Return the [x, y] coordinate for the center point of the cell that contains the specified text.  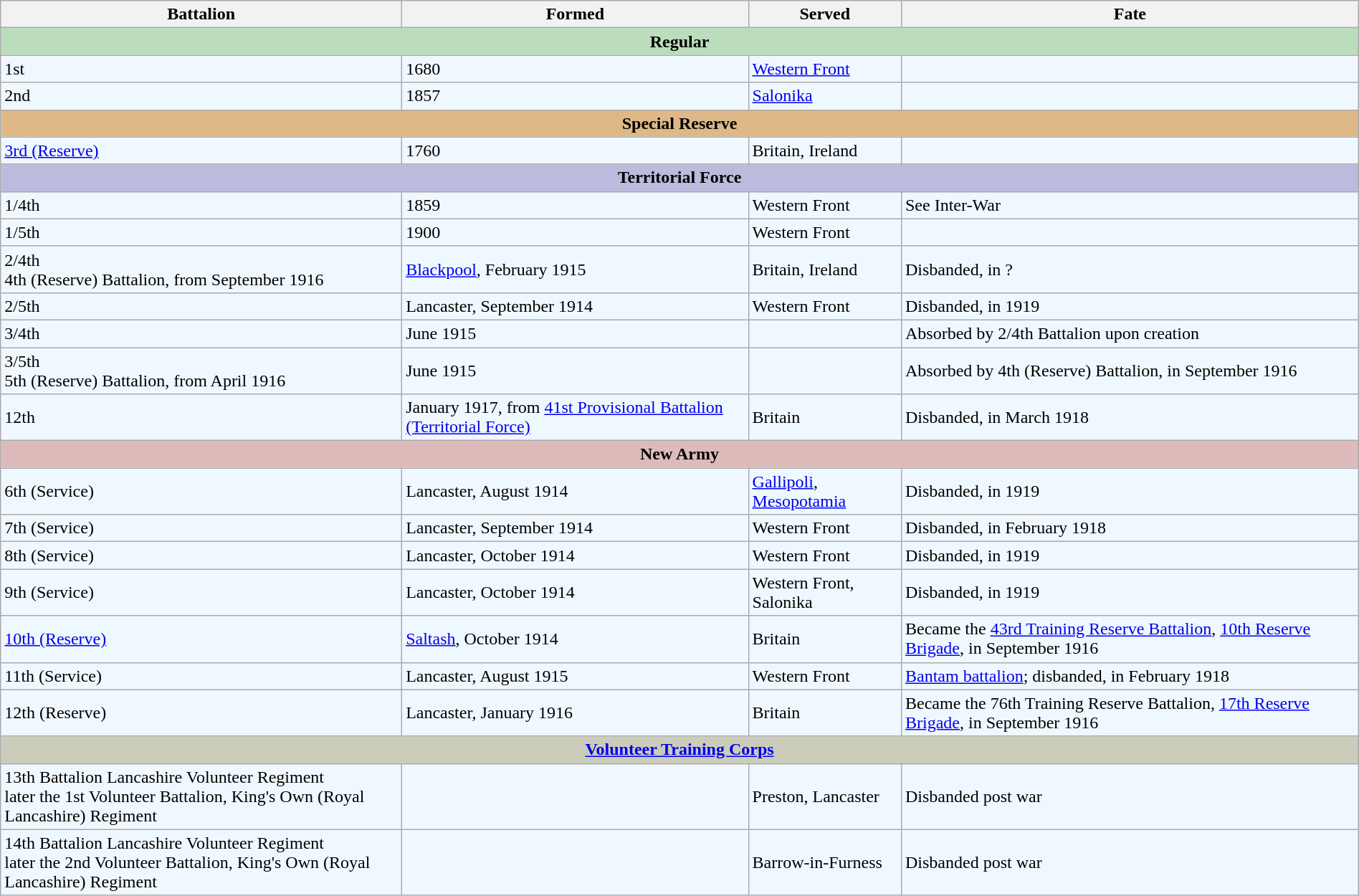
1/5th [201, 232]
Preston, Lancaster [824, 796]
Regular [679, 42]
Volunteer Training Corps [679, 750]
Disbanded, in February 1918 [1130, 528]
Absorbed by 4th (Reserve) Battalion, in September 1916 [1130, 370]
1760 [575, 151]
Western Front, Salonika [824, 592]
Fate [1130, 14]
Territorial Force [679, 178]
New Army [679, 454]
2nd [201, 96]
3rd (Reserve) [201, 151]
13th Battalion Lancashire Volunteer Regimentlater the 1st Volunteer Battalion, King's Own (Royal Lancashire) Regiment [201, 796]
Battalion [201, 14]
1/4th [201, 205]
Salonika [824, 96]
Special Reserve [679, 123]
14th Battalion Lancashire Volunteer Regimentlater the 2nd Volunteer Battalion, King's Own (Royal Lancashire) Regiment [201, 862]
1680 [575, 69]
3/4th [201, 333]
Formed [575, 14]
Lancaster, January 1916 [575, 712]
Lancaster, August 1915 [575, 676]
Gallipoli, Mesopotamia [824, 492]
2/4th 4th (Reserve) Battalion, from September 1916 [201, 270]
Saltash, October 1914 [575, 639]
Served [824, 14]
Disbanded, in ? [1130, 270]
1859 [575, 205]
Disbanded, in March 1918 [1130, 417]
10th (Reserve) [201, 639]
8th (Service) [201, 556]
Absorbed by 2/4th Battalion upon creation [1130, 333]
Lancaster, August 1914 [575, 492]
9th (Service) [201, 592]
Bantam battalion; disbanded, in February 1918 [1130, 676]
Blackpool, February 1915 [575, 270]
12th [201, 417]
See Inter-War [1130, 205]
1st [201, 69]
6th (Service) [201, 492]
1900 [575, 232]
Barrow-in-Furness [824, 862]
1857 [575, 96]
7th (Service) [201, 528]
3/5th 5th (Reserve) Battalion, from April 1916 [201, 370]
2/5th [201, 306]
Became the 43rd Training Reserve Battalion, 10th Reserve Brigade, in September 1916 [1130, 639]
12th (Reserve) [201, 712]
11th (Service) [201, 676]
Became the 76th Training Reserve Battalion, 17th Reserve Brigade, in September 1916 [1130, 712]
January 1917, from 41st Provisional Battalion (Territorial Force) [575, 417]
